Provide the (x, y) coordinate of the cell's center where the given text is located.  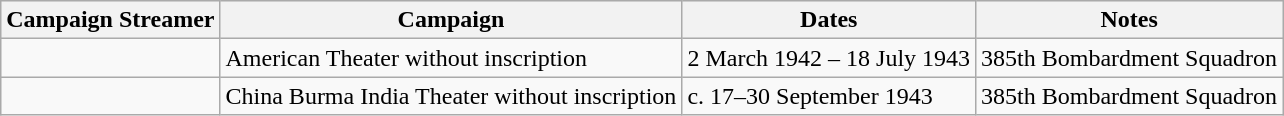
China Burma India Theater without inscription (451, 96)
c. 17–30 September 1943 (829, 96)
Dates (829, 20)
American Theater without inscription (451, 58)
Campaign Streamer (110, 20)
2 March 1942 – 18 July 1943 (829, 58)
Notes (1130, 20)
Campaign (451, 20)
